Determine the [x, y] coordinate at the center of the cell enclosing the given text.  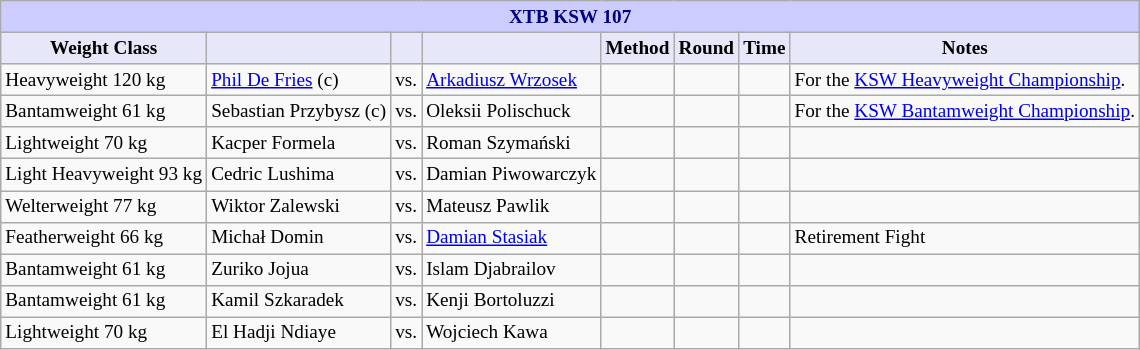
Oleksii Polischuck [512, 111]
Wiktor Zalewski [299, 206]
Cedric Lushima [299, 175]
Kacper Formela [299, 143]
Phil De Fries (c) [299, 80]
Weight Class [104, 48]
Retirement Fight [965, 238]
Zuriko Jojua [299, 270]
Heavyweight 120 kg [104, 80]
XTB KSW 107 [570, 17]
Damian Piwowarczyk [512, 175]
El Hadji Ndiaye [299, 333]
Michał Domin [299, 238]
Mateusz Pawlik [512, 206]
Damian Stasiak [512, 238]
For the KSW Bantamweight Championship. [965, 111]
Round [706, 48]
Featherweight 66 kg [104, 238]
Roman Szymański [512, 143]
Wojciech Kawa [512, 333]
Method [638, 48]
Kenji Bortoluzzi [512, 301]
For the KSW Heavyweight Championship. [965, 80]
Light Heavyweight 93 kg [104, 175]
Kamil Szkaradek [299, 301]
Arkadiusz Wrzosek [512, 80]
Welterweight 77 kg [104, 206]
Time [764, 48]
Sebastian Przybysz (c) [299, 111]
Notes [965, 48]
Islam Djabrailov [512, 270]
